Capture the cell that displays the provided text and extract its [X, Y] central coordinate. 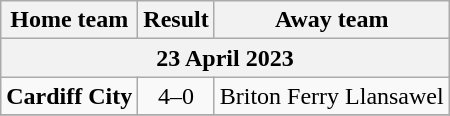
Result [176, 20]
4–0 [176, 96]
Home team [70, 20]
23 April 2023 [225, 58]
Away team [332, 20]
Cardiff City [70, 96]
Briton Ferry Llansawel [332, 96]
